Provide the (x, y) coordinate of the cell's center where the given text is located.  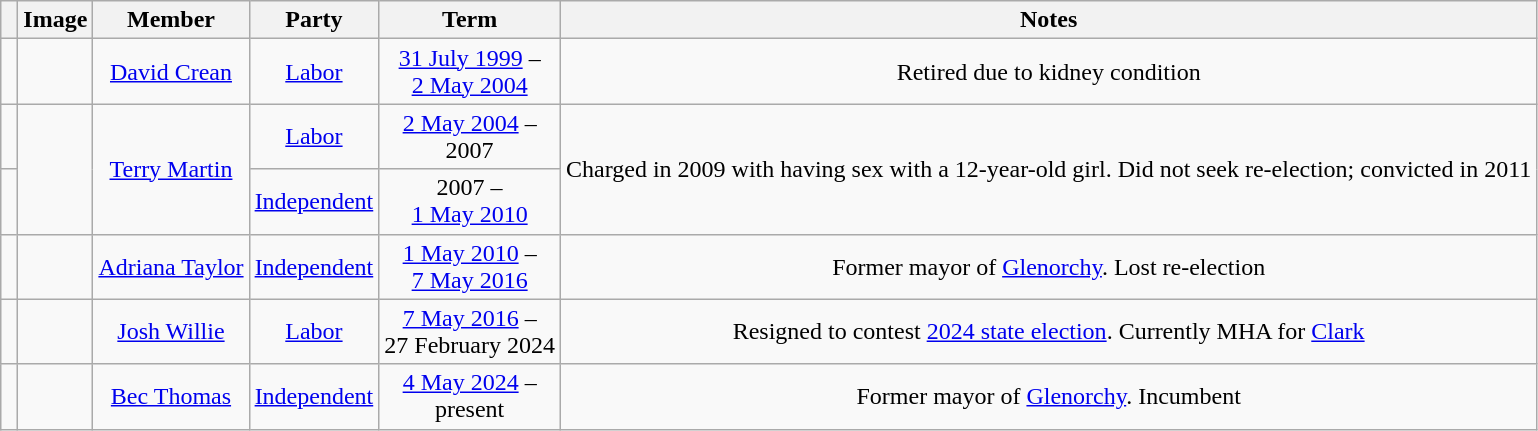
1 May 2010 – 7 May 2016 (470, 266)
7 May 2016 – 27 February 2024 (470, 332)
Term (470, 20)
Former mayor of Glenorchy. Lost re-election (1048, 266)
Party (314, 20)
Retired due to kidney condition (1048, 72)
2 May 2004 – 2007 (470, 136)
Notes (1048, 20)
Josh Willie (171, 332)
2007 – 1 May 2010 (470, 202)
4 May 2024 – present (470, 396)
Adriana Taylor (171, 266)
Image (56, 20)
Bec Thomas (171, 396)
Terry Martin (171, 169)
Charged in 2009 with having sex with a 12-year-old girl. Did not seek re-election; convicted in 2011 (1048, 169)
Member (171, 20)
Former mayor of Glenorchy. Incumbent (1048, 396)
Resigned to contest 2024 state election. Currently MHA for Clark (1048, 332)
David Crean (171, 72)
31 July 1999 – 2 May 2004 (470, 72)
